Detect which cell encompasses the target text, then output its [x, y] center coordinate. 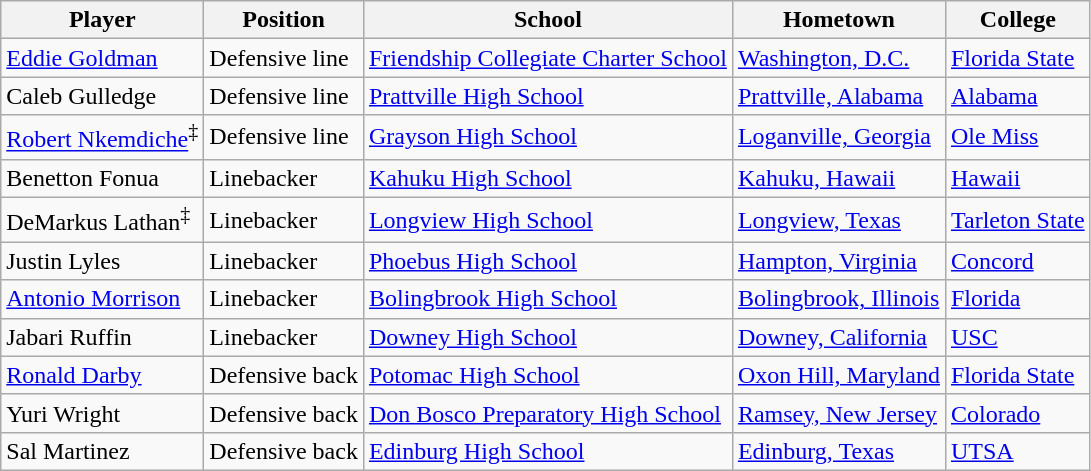
Potomac High School [548, 375]
Kahuku High School [548, 178]
Benetton Fonua [102, 178]
Downey High School [548, 337]
Robert Nkemdiche‡ [102, 138]
Phoebus High School [548, 261]
Hawaii [1018, 178]
Hampton, Virginia [838, 261]
Friendship Collegiate Charter School [548, 58]
Grayson High School [548, 138]
Don Bosco Preparatory High School [548, 413]
Edinburg, Texas [838, 451]
Ole Miss [1018, 138]
School [548, 20]
UTSA [1018, 451]
Concord [1018, 261]
Kahuku, Hawaii [838, 178]
Prattville High School [548, 96]
Ramsey, New Jersey [838, 413]
Edinburg High School [548, 451]
College [1018, 20]
Player [102, 20]
Florida [1018, 299]
Loganville, Georgia [838, 138]
Hometown [838, 20]
USC [1018, 337]
Alabama [1018, 96]
Oxon Hill, Maryland [838, 375]
Justin Lyles [102, 261]
Prattville, Alabama [838, 96]
Antonio Morrison [102, 299]
Position [284, 20]
Longview High School [548, 220]
Tarleton State [1018, 220]
Colorado [1018, 413]
Bolingbrook, Illinois [838, 299]
Longview, Texas [838, 220]
Bolingbrook High School [548, 299]
Downey, California [838, 337]
Sal Martinez [102, 451]
Ronald Darby [102, 375]
Washington, D.C. [838, 58]
Yuri Wright [102, 413]
DeMarkus Lathan‡ [102, 220]
Jabari Ruffin [102, 337]
Eddie Goldman [102, 58]
Caleb Gulledge [102, 96]
